For the text-containing cell, return its midpoint in (X, Y) coordinate format. 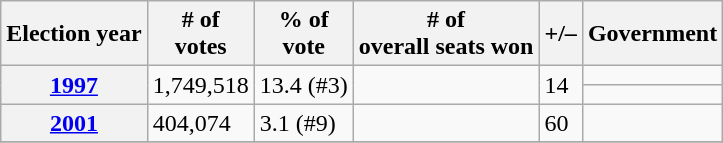
60 (560, 123)
# ofvotes (200, 34)
Election year (74, 34)
404,074 (200, 123)
# ofoverall seats won (446, 34)
14 (560, 85)
2001 (74, 123)
13.4 (#3) (304, 85)
+/– (560, 34)
1997 (74, 85)
1,749,518 (200, 85)
% ofvote (304, 34)
3.1 (#9) (304, 123)
Government (652, 34)
